Return (x, y) of the center of cell containing provided text 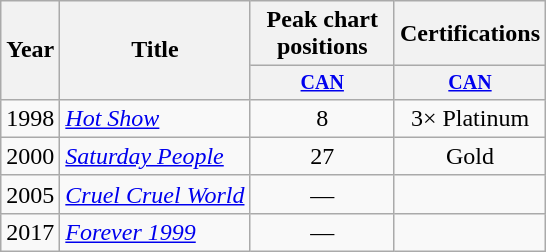
8 (322, 118)
Title (155, 50)
Saturday People (155, 156)
Year (30, 50)
2000 (30, 156)
3× Platinum (470, 118)
Gold (470, 156)
27 (322, 156)
Peak chart positions (322, 34)
Hot Show (155, 118)
Forever 1999 (155, 232)
1998 (30, 118)
2005 (30, 194)
Cruel Cruel World (155, 194)
2017 (30, 232)
Certifications (470, 34)
